From the cell containing the given text, extract its center point as (x, y) coordinate. 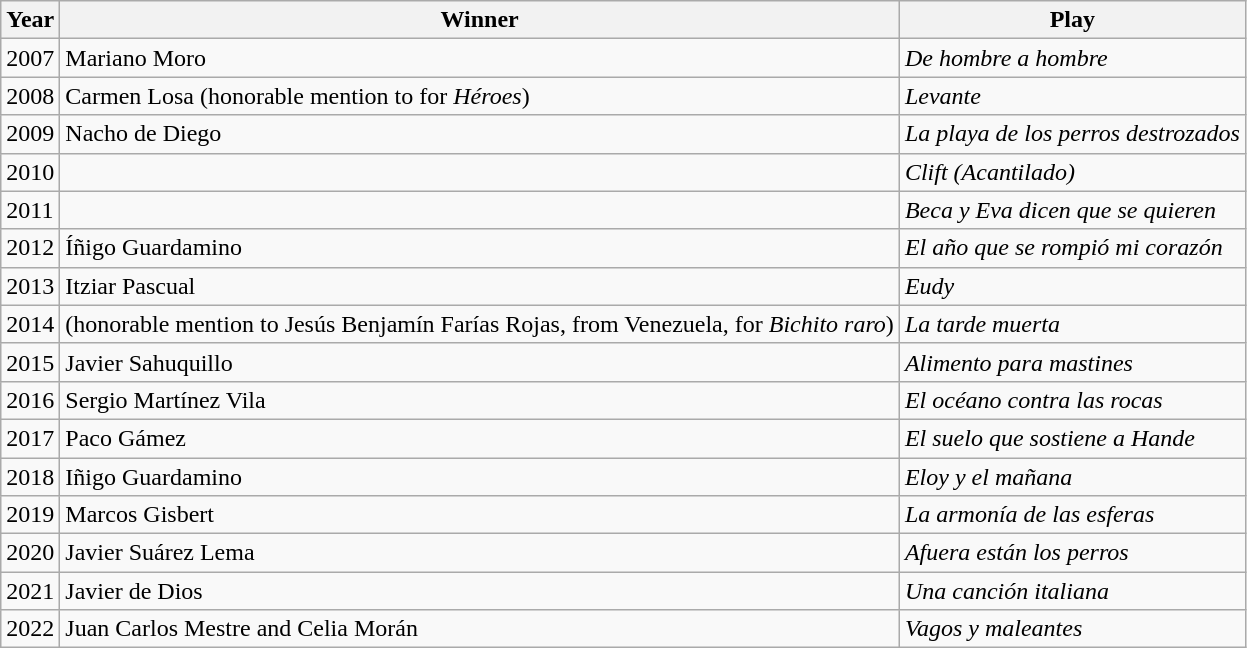
Afuera están los perros (1072, 553)
(honorable mention to Jesús Benjamín Farías Rojas, from Venezuela, for Bichito raro) (480, 324)
2007 (30, 58)
Una canción italiana (1072, 591)
Mariano Moro (480, 58)
El año que se rompió mi corazón (1072, 248)
2012 (30, 248)
2021 (30, 591)
La armonía de las esferas (1072, 515)
De hombre a hombre (1072, 58)
2010 (30, 172)
2016 (30, 400)
2013 (30, 286)
2019 (30, 515)
El suelo que sostiene a Hande (1072, 438)
El océano contra las rocas (1072, 400)
2011 (30, 210)
Winner (480, 20)
Play (1072, 20)
2017 (30, 438)
2015 (30, 362)
2014 (30, 324)
Beca y Eva dicen que se quieren (1072, 210)
Sergio Martínez Vila (480, 400)
Itziar Pascual (480, 286)
La playa de los perros destrozados (1072, 134)
Javier Sahuquillo (480, 362)
Nacho de Diego (480, 134)
2008 (30, 96)
Iñigo Guardamino (480, 477)
Javier de Dios (480, 591)
Vagos y maleantes (1072, 629)
Eudy (1072, 286)
Juan Carlos Mestre and Celia Morán (480, 629)
Alimento para mastines (1072, 362)
Carmen Losa (honorable mention to for Héroes) (480, 96)
Javier Suárez Lema (480, 553)
Eloy y el mañana (1072, 477)
La tarde muerta (1072, 324)
2009 (30, 134)
Paco Gámez (480, 438)
Year (30, 20)
Levante (1072, 96)
2022 (30, 629)
2020 (30, 553)
Clift (Acantilado) (1072, 172)
2018 (30, 477)
Marcos Gisbert (480, 515)
Íñigo Guardamino (480, 248)
